Return (X, Y) of the center of cell containing provided text 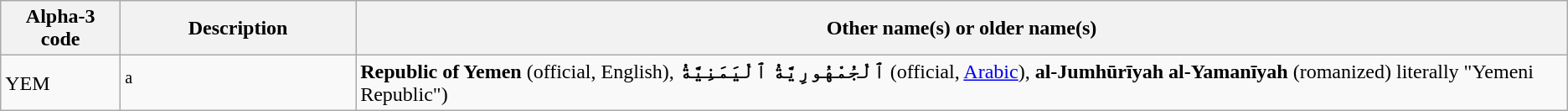
a (238, 82)
Description (238, 29)
Other name(s) or older name(s) (962, 29)
YEM (60, 82)
Alpha-3 code (60, 29)
